Capture the cell that displays the provided text and extract its [X, Y] central coordinate. 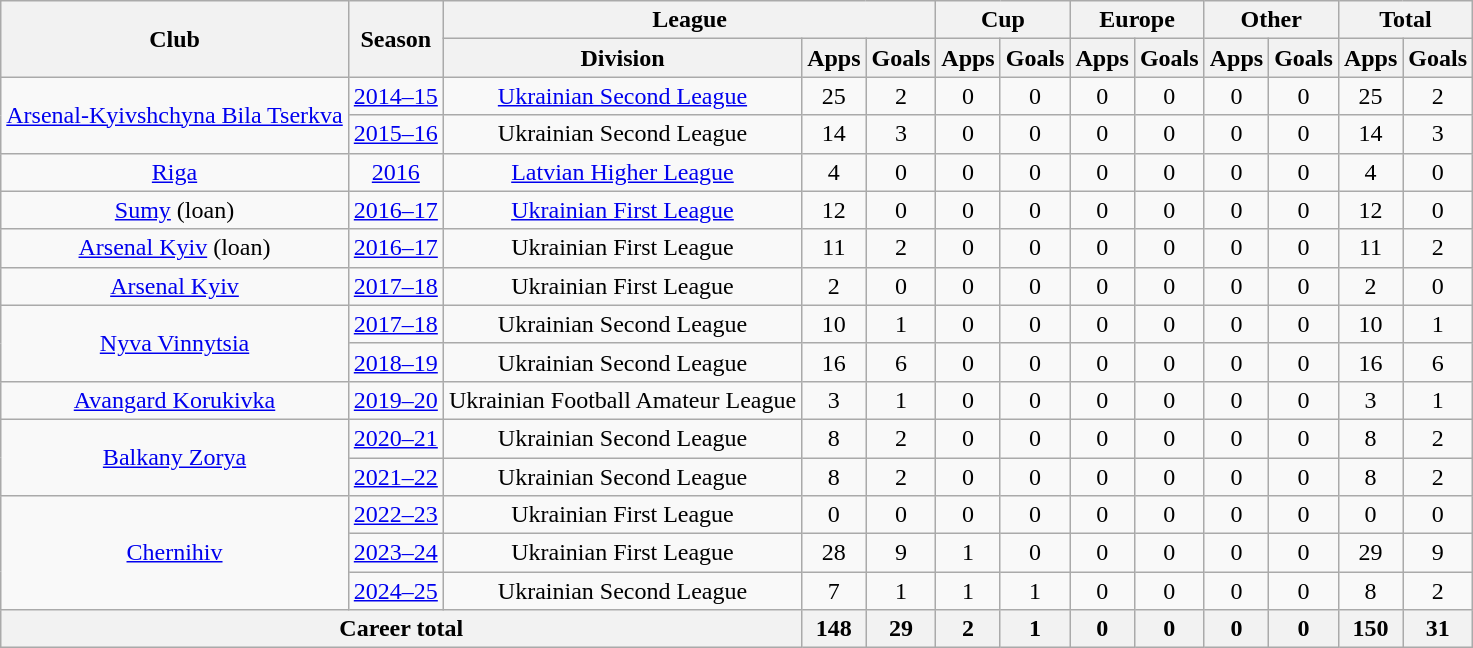
Nyva Vinnytsia [175, 343]
Cup [1003, 20]
Arsenal Kyiv [175, 286]
2020–21 [396, 438]
Division [622, 58]
Total [1405, 20]
2024–25 [396, 591]
2021–22 [396, 477]
148 [834, 629]
Career total [402, 629]
Europe [1137, 20]
Chernihiv [175, 553]
28 [834, 553]
7 [834, 591]
Sumy (loan) [175, 210]
2019–20 [396, 400]
Other [1271, 20]
2014–15 [396, 96]
Season [396, 39]
2023–24 [396, 553]
Arsenal Kyiv (loan) [175, 248]
Ukrainian Football Amateur League [622, 400]
2015–16 [396, 134]
Arsenal-Kyivshchyna Bila Tserkva [175, 115]
League [689, 20]
Avangard Korukivka [175, 400]
Balkany Zorya [175, 457]
2022–23 [396, 515]
2016 [396, 172]
150 [1370, 629]
Riga [175, 172]
31 [1438, 629]
2018–19 [396, 362]
Club [175, 39]
Latvian Higher League [622, 172]
